Determine the (X, Y) coordinate at the center of the cell enclosing the given text.  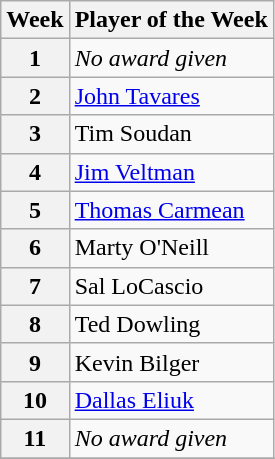
Dallas Eliuk (171, 400)
2 (35, 96)
5 (35, 210)
Tim Soudan (171, 134)
Sal LoCascio (171, 286)
1 (35, 58)
11 (35, 438)
6 (35, 248)
9 (35, 362)
John Tavares (171, 96)
7 (35, 286)
Marty O'Neill (171, 248)
Week (35, 20)
Thomas Carmean (171, 210)
8 (35, 324)
Kevin Bilger (171, 362)
Ted Dowling (171, 324)
Player of the Week (171, 20)
4 (35, 172)
3 (35, 134)
Jim Veltman (171, 172)
10 (35, 400)
